Return the (X, Y) coordinate for the center point of the cell that contains the specified text.  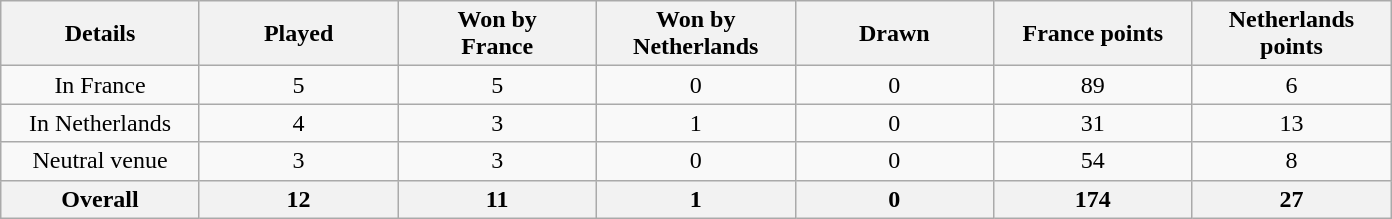
54 (1094, 161)
Won byNetherlands (696, 34)
6 (1292, 85)
Netherlands points (1292, 34)
89 (1094, 85)
4 (298, 123)
11 (498, 199)
France points (1094, 34)
In Netherlands (100, 123)
27 (1292, 199)
Drawn (894, 34)
8 (1292, 161)
31 (1094, 123)
In France (100, 85)
12 (298, 199)
13 (1292, 123)
Played (298, 34)
Details (100, 34)
Neutral venue (100, 161)
174 (1094, 199)
Won byFrance (498, 34)
Overall (100, 199)
